Detect which cell encompasses the target text, then output its [x, y] center coordinate. 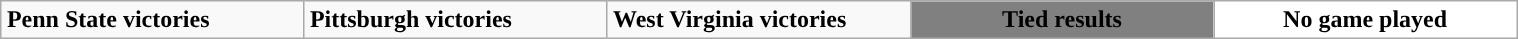
No game played [1366, 20]
Penn State victories [152, 20]
Tied results [1062, 20]
West Virginia victories [758, 20]
Pittsburgh victories [456, 20]
